Detect which cell encompasses the target text, then output its (x, y) center coordinate. 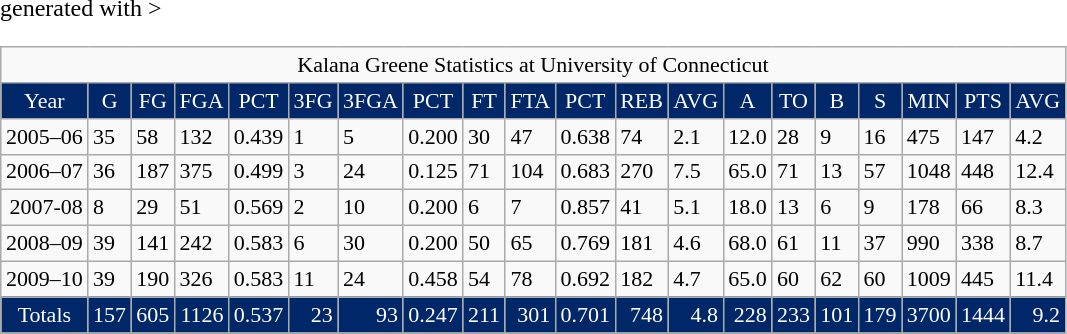
0.247 (433, 315)
B (836, 101)
2 (312, 208)
7.5 (696, 172)
54 (484, 279)
TO (794, 101)
9.2 (1038, 315)
0.458 (433, 279)
3FGA (370, 101)
0.857 (585, 208)
0.439 (259, 136)
A (748, 101)
G (110, 101)
157 (110, 315)
0.638 (585, 136)
29 (152, 208)
0.499 (259, 172)
12.0 (748, 136)
62 (836, 279)
2009–10 (44, 279)
93 (370, 315)
2007-08 (44, 208)
178 (929, 208)
50 (484, 244)
11.4 (1038, 279)
61 (794, 244)
101 (836, 315)
Kalana Greene Statistics at University of Connecticut (533, 65)
141 (152, 244)
132 (201, 136)
338 (983, 244)
35 (110, 136)
2.1 (696, 136)
445 (983, 279)
12.4 (1038, 172)
37 (880, 244)
Totals (44, 315)
187 (152, 172)
57 (880, 172)
326 (201, 279)
182 (642, 279)
66 (983, 208)
8.7 (1038, 244)
3 (312, 172)
68.0 (748, 244)
18.0 (748, 208)
4.7 (696, 279)
0.692 (585, 279)
28 (794, 136)
10 (370, 208)
147 (983, 136)
1 (312, 136)
3700 (929, 315)
S (880, 101)
MIN (929, 101)
FG (152, 101)
FTA (530, 101)
0.537 (259, 315)
4.2 (1038, 136)
0.769 (585, 244)
1048 (929, 172)
990 (929, 244)
1009 (929, 279)
179 (880, 315)
748 (642, 315)
1444 (983, 315)
23 (312, 315)
0.701 (585, 315)
78 (530, 279)
448 (983, 172)
228 (748, 315)
4.8 (696, 315)
375 (201, 172)
270 (642, 172)
REB (642, 101)
0.125 (433, 172)
181 (642, 244)
233 (794, 315)
301 (530, 315)
58 (152, 136)
65 (530, 244)
74 (642, 136)
16 (880, 136)
FGA (201, 101)
Year (44, 101)
104 (530, 172)
8 (110, 208)
190 (152, 279)
7 (530, 208)
0.569 (259, 208)
2006–07 (44, 172)
5.1 (696, 208)
0.683 (585, 172)
41 (642, 208)
5 (370, 136)
2005–06 (44, 136)
475 (929, 136)
1126 (201, 315)
211 (484, 315)
47 (530, 136)
PTS (983, 101)
3FG (312, 101)
8.3 (1038, 208)
51 (201, 208)
242 (201, 244)
36 (110, 172)
FT (484, 101)
2008–09 (44, 244)
605 (152, 315)
4.6 (696, 244)
